Find where the given text appears and provide that cell's center as (x, y) coordinate. 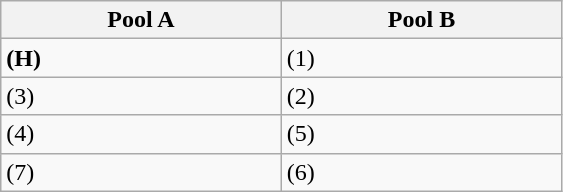
(4) (141, 134)
(5) (421, 134)
Pool B (421, 20)
(7) (141, 172)
(H) (141, 58)
(6) (421, 172)
(2) (421, 96)
Pool A (141, 20)
(3) (141, 96)
(1) (421, 58)
